From the cell containing the given text, extract its center point as (X, Y) coordinate. 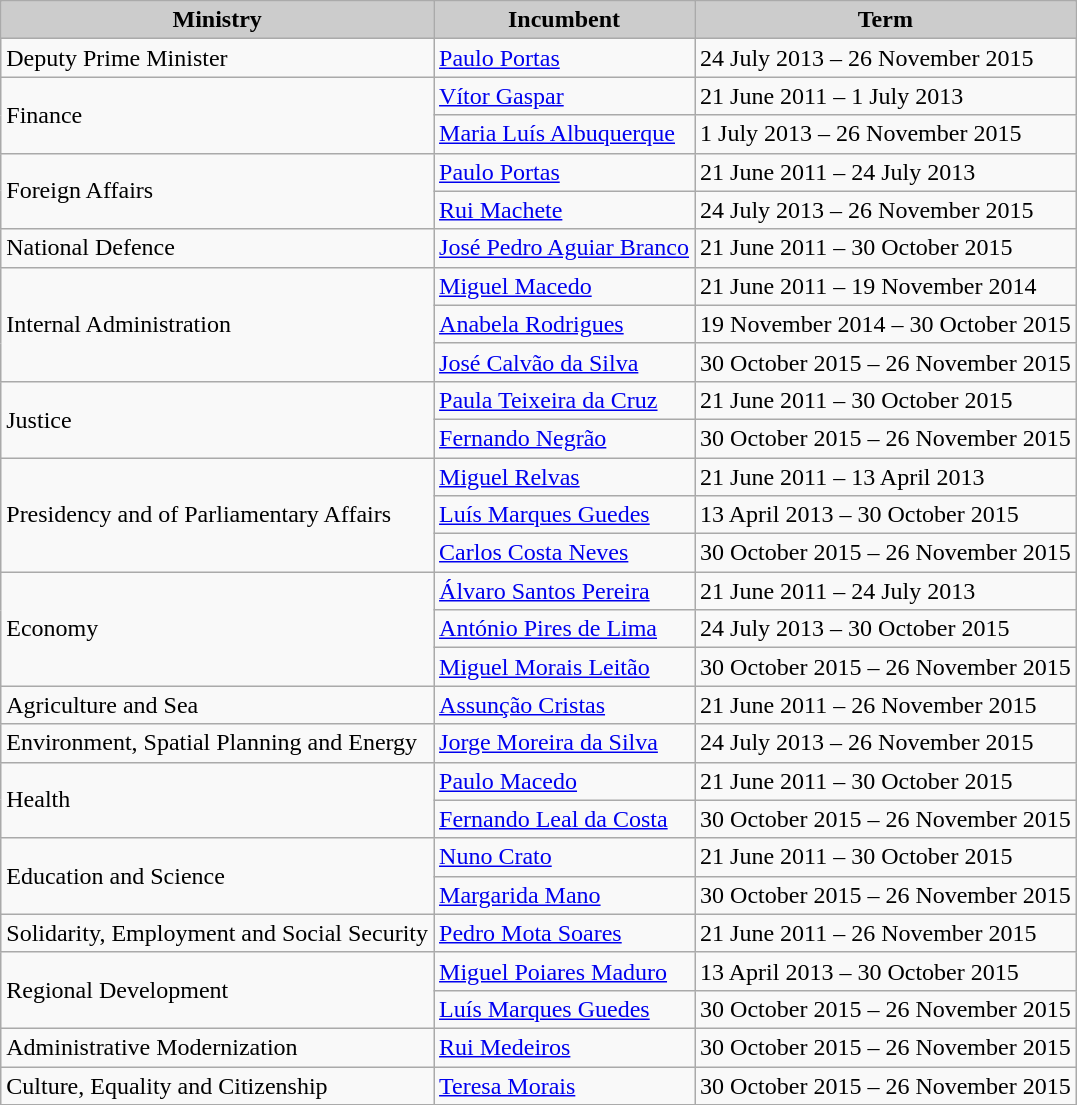
José Calvão da Silva (564, 362)
Regional Development (218, 990)
Agriculture and Sea (218, 705)
José Pedro Aguiar Branco (564, 248)
Teresa Morais (564, 1085)
Nuno Crato (564, 857)
Miguel Poiares Maduro (564, 971)
António Pires de Lima (564, 629)
21 June 2011 – 13 April 2013 (886, 477)
1 July 2013 – 26 November 2015 (886, 134)
National Defence (218, 248)
Deputy Prime Minister (218, 58)
Environment, Spatial Planning and Energy (218, 743)
Álvaro Santos Pereira (564, 591)
Education and Science (218, 876)
Solidarity, Employment and Social Security (218, 933)
Paula Teixeira da Cruz (564, 400)
19 November 2014 – 30 October 2015 (886, 324)
Internal Administration (218, 324)
Rui Medeiros (564, 1047)
21 June 2011 – 19 November 2014 (886, 286)
Carlos Costa Neves (564, 553)
Miguel Relvas (564, 477)
Miguel Macedo (564, 286)
Anabela Rodrigues (564, 324)
Rui Machete (564, 210)
Incumbent (564, 20)
Pedro Mota Soares (564, 933)
Paulo Macedo (564, 781)
21 June 2011 – 1 July 2013 (886, 96)
Vítor Gaspar (564, 96)
Administrative Modernization (218, 1047)
Culture, Equality and Citizenship (218, 1085)
Ministry (218, 20)
Finance (218, 115)
Assunção Cristas (564, 705)
24 July 2013 – 30 October 2015 (886, 629)
Fernando Leal da Costa (564, 819)
Miguel Morais Leitão (564, 667)
Foreign Affairs (218, 191)
Fernando Negrão (564, 438)
Economy (218, 629)
Margarida Mano (564, 895)
Presidency and of Parliamentary Affairs (218, 515)
Justice (218, 419)
Term (886, 20)
Jorge Moreira da Silva (564, 743)
Maria Luís Albuquerque (564, 134)
Health (218, 800)
